Determine the [x, y] coordinate at the center of the cell enclosing the given text.  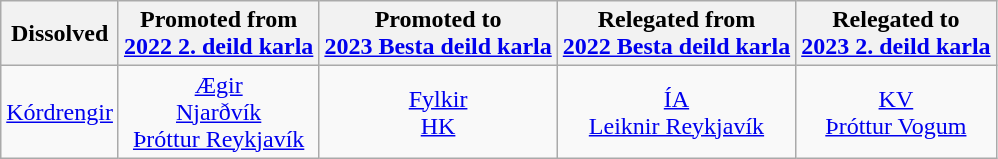
ÍALeiknir Reykjavík [676, 112]
FylkirHK [438, 112]
ÆgirNjarðvíkÞróttur Reykjavík [218, 112]
KVÞróttur Vogum [896, 112]
Relegated from2022 Besta deild karla [676, 34]
Promoted from2022 2. deild karla [218, 34]
Relegated to2023 2. deild karla [896, 34]
Promoted to2023 Besta deild karla [438, 34]
Dissolved [60, 34]
Kórdrengir [60, 112]
